Provide the (X, Y) coordinate of the cell's center where the given text is located.  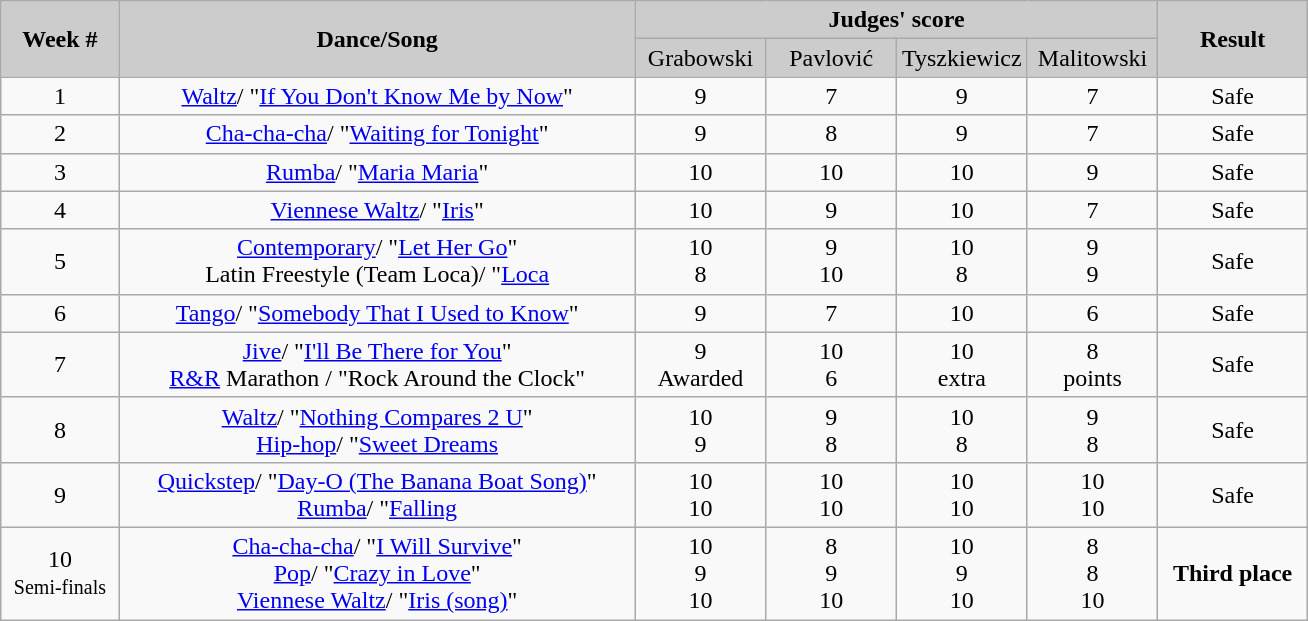
Jive/ "I'll Be There for You" R&R Marathon / "Rock Around the Clock" (377, 364)
Malitowski (1092, 58)
Waltz/ "Nothing Compares 2 U" Hip-hop/ "Sweet Dreams (377, 430)
9Awarded (700, 364)
Rumba/ "Maria Maria" (377, 172)
Contemporary/ "Let Her Go" Latin Freestyle (Team Loca)/ "Loca (377, 262)
8810 (1092, 573)
2 (60, 134)
Pavlović (832, 58)
Week # (60, 39)
Result (1233, 39)
Cha-cha-cha/ "Waiting for Tonight" (377, 134)
Grabowski (700, 58)
109 (700, 430)
8910 (832, 573)
Tango/ "Somebody That I Used to Know" (377, 313)
Viennese Waltz/ "Iris" (377, 210)
910 (832, 262)
Waltz/ "If You Don't Know Me by Now" (377, 96)
Quickstep/ "Day-O (The Banana Boat Song)" Rumba/ "Falling (377, 494)
5 (60, 262)
Dance/Song (377, 39)
99 (1092, 262)
3 (60, 172)
Cha-cha-cha/ "I Will Survive" Pop/ "Crazy in Love" Viennese Waltz/ "Iris (song)" (377, 573)
10 Semi-finals (60, 573)
106 (832, 364)
4 (60, 210)
1 (60, 96)
Third place (1233, 573)
Tyszkiewicz (962, 58)
Judges' score (896, 20)
10extra (962, 364)
8points (1092, 364)
